Identify which cell holds the provided text, then report its [X, Y] central coordinate. 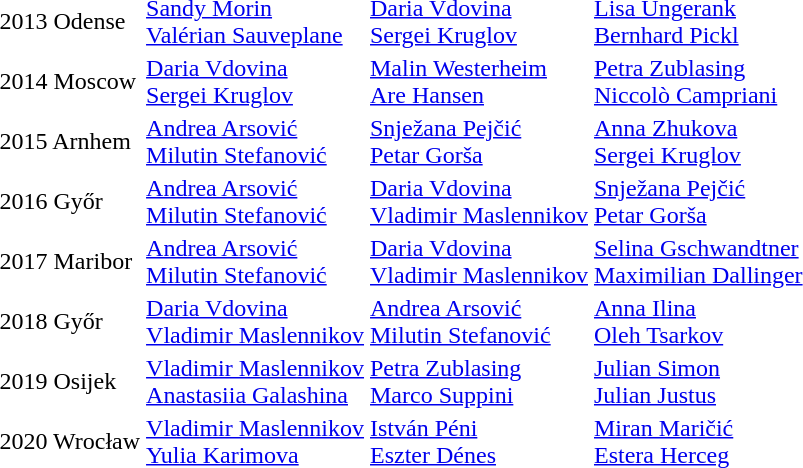
Snježana PejčićPetar Gorša [480, 142]
Malin WesterheimAre Hansen [480, 82]
Petra ZublasingMarco Suppini [480, 382]
Vladimir MaslennikovAnastasiia Galashina [256, 382]
Daria VdovinaSergei Kruglov [256, 82]
